Return the [X, Y] coordinate for the center point of the cell that contains the specified text.  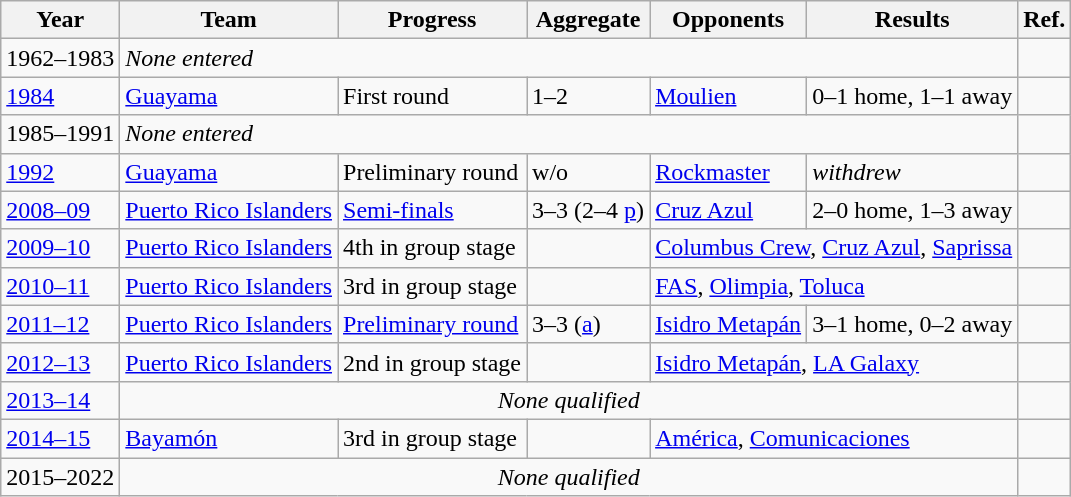
2014–15 [60, 438]
FAS, Olimpia, Toluca [834, 286]
2008–09 [60, 210]
1985–1991 [60, 134]
2011–12 [60, 324]
2013–14 [60, 400]
Aggregate [588, 20]
w/o [588, 172]
América, Comunicaciones [834, 438]
3–1 home, 0–2 away [912, 324]
1–2 [588, 96]
Ref. [1044, 20]
Isidro Metapán [728, 324]
Moulien [728, 96]
Rockmaster [728, 172]
1984 [60, 96]
Opponents [728, 20]
3–3 (a) [588, 324]
Results [912, 20]
2015–2022 [60, 477]
Bayamón [229, 438]
Progress [432, 20]
Isidro Metapán, LA Galaxy [834, 362]
4th in group stage [432, 248]
3–3 (2–4 p) [588, 210]
Year [60, 20]
First round [432, 96]
2–0 home, 1–3 away [912, 210]
2010–11 [60, 286]
1962–1983 [60, 58]
2009–10 [60, 248]
1992 [60, 172]
Semi-finals [432, 210]
Team [229, 20]
2012–13 [60, 362]
withdrew [912, 172]
Cruz Azul [728, 210]
Columbus Crew, Cruz Azul, Saprissa [834, 248]
2nd in group stage [432, 362]
0–1 home, 1–1 away [912, 96]
